Extract the [X, Y] coordinate from the center of the cell holding the provided text.  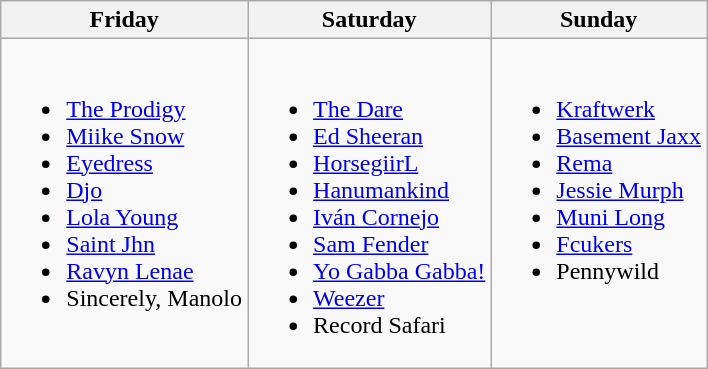
KraftwerkBasement JaxxRemaJessie MurphMuni LongFcukersPennywild [599, 204]
Saturday [370, 20]
Friday [124, 20]
Sunday [599, 20]
The DareEd SheeranHorsegiirLHanumankindIván CornejoSam FenderYo Gabba Gabba!WeezerRecord Safari [370, 204]
The ProdigyMiike SnowEyedressDjoLola YoungSaint JhnRavyn LenaeSincerely, Manolo [124, 204]
